Search for the cell housing the specified text and yield its (x, y) center coordinate. 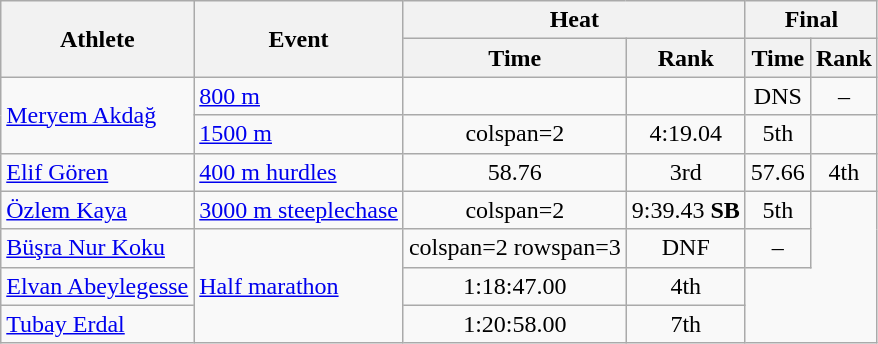
400 m hurdles (299, 172)
DNF (686, 248)
800 m (299, 96)
1500 m (299, 134)
3000 m steeplechase (299, 210)
1:20:58.00 (514, 324)
DNS (778, 96)
57.66 (778, 172)
3rd (686, 172)
Final (811, 20)
colspan=2 rowspan=3 (514, 248)
Özlem Kaya (98, 210)
Event (299, 39)
Half marathon (299, 286)
Meryem Akdağ (98, 115)
Heat (574, 20)
4:19.04 (686, 134)
Athlete (98, 39)
58.76 (514, 172)
Elif Gören (98, 172)
Büşra Nur Koku (98, 248)
Tubay Erdal (98, 324)
7th (686, 324)
Elvan Abeylegesse (98, 286)
1:18:47.00 (514, 286)
9:39.43 SB (686, 210)
